From the cell containing the given text, extract its center point as (X, Y) coordinate. 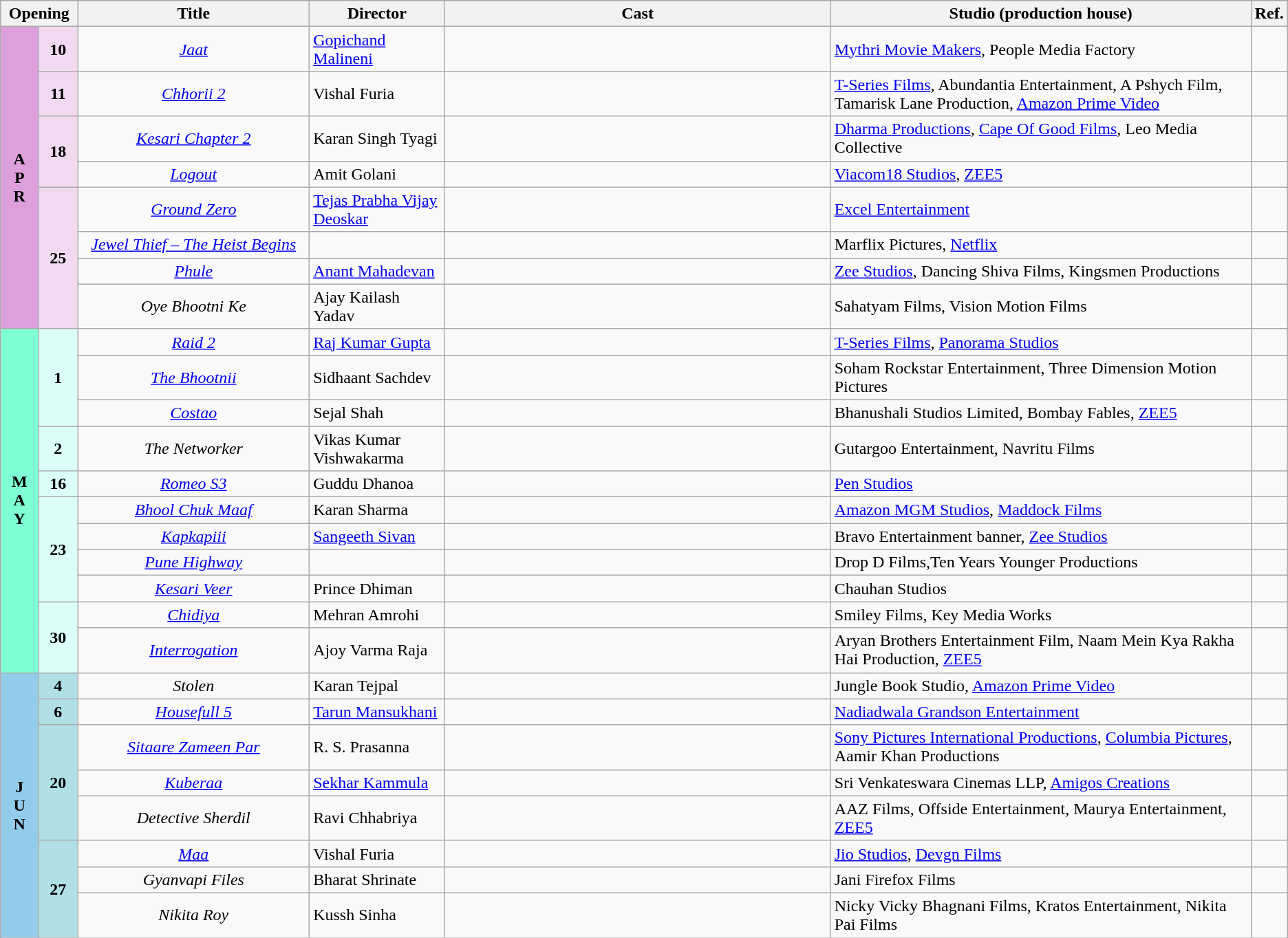
25 (58, 258)
Ajay Kailash Yadav (377, 307)
Detective Sherdil (194, 818)
AAZ Films, Offside Entertainment, Maurya Entertainment, ZEE5 (1040, 818)
Mehran Amrohi (377, 615)
Kuberaa (194, 783)
Bhanushali Studios Limited, Bombay Fables, ZEE5 (1040, 413)
Logout (194, 174)
Opening (39, 14)
Karan Sharma (377, 510)
The Networker (194, 448)
Mythri Movie Makers, People Media Factory (1040, 50)
Sony Pictures International Productions, Columbia Pictures, Aamir Khan Productions (1040, 747)
Drop D Films,Ten Years Younger Productions (1040, 563)
R. S. Prasanna (377, 747)
T-Series Films, Abundantia Entertainment, A Pshych Film, Tamarisk Lane Production, Amazon Prime Video (1040, 94)
23 (58, 549)
Karan Tejpal (377, 686)
Sekhar Kammula (377, 783)
Chauhan Studios (1040, 589)
Sejal Shah (377, 413)
Interrogation (194, 651)
Guddu Dhanoa (377, 484)
Cast (637, 14)
Chhorii 2 (194, 94)
T-Series Films, Panorama Studios (1040, 342)
6 (58, 712)
Stolen (194, 686)
Title (194, 14)
Sri Venkateswara Cinemas LLP, Amigos Creations (1040, 783)
Kapkapiii (194, 536)
Housefull 5 (194, 712)
20 (58, 783)
1 (58, 377)
Pune Highway (194, 563)
Jio Studios, Devgn Films (1040, 853)
Excel Entertainment (1040, 209)
Kesari Chapter 2 (194, 139)
Ref. (1269, 14)
Costao (194, 413)
30 (58, 637)
Tejas Prabha Vijay Deoskar (377, 209)
Kesari Veer (194, 589)
18 (58, 151)
Jani Firefox Films (1040, 880)
Raj Kumar Gupta (377, 342)
APR (19, 178)
Viacom18 Studios, ZEE5 (1040, 174)
Nicky Vicky Bhagnani Films, Kratos Entertainment, Nikita Pai Films (1040, 915)
Jungle Book Studio, Amazon Prime Video (1040, 686)
Sidhaant Sachdev (377, 377)
Oye Bhootni Ke (194, 307)
16 (58, 484)
Director (377, 14)
Ravi Chhabriya (377, 818)
Amit Golani (377, 174)
Sangeeth Sivan (377, 536)
11 (58, 94)
Gopichand Malineni (377, 50)
Marflix Pictures, Netflix (1040, 245)
JUN (19, 805)
The Bhootnii (194, 377)
Phule (194, 271)
Bhool Chuk Maaf (194, 510)
10 (58, 50)
Kussh Sinha (377, 915)
2 (58, 448)
4 (58, 686)
Gutargoo Entertainment, Navritu Films (1040, 448)
Bravo Entertainment banner, Zee Studios (1040, 536)
Ground Zero (194, 209)
MAY (19, 501)
Zee Studios, Dancing Shiva Films, Kingsmen Productions (1040, 271)
Jaat (194, 50)
Gyanvapi Files (194, 880)
Romeo S3 (194, 484)
Anant Mahadevan (377, 271)
Karan Singh Tyagi (377, 139)
Tarun Mansukhani (377, 712)
Nadiadwala Grandson Entertainment (1040, 712)
Maa (194, 853)
Dharma Productions, Cape Of Good Films, Leo Media Collective (1040, 139)
Nikita Roy (194, 915)
27 (58, 888)
Sitaare Zameen Par (194, 747)
Soham Rockstar Entertainment, Three Dimension Motion Pictures (1040, 377)
Ajoy Varma Raja (377, 651)
Aryan Brothers Entertainment Film, Naam Mein Kya Rakha Hai Production, ZEE5 (1040, 651)
Raid 2 (194, 342)
Studio (production house) (1040, 14)
Smiley Films, Key Media Works (1040, 615)
Pen Studios (1040, 484)
Jewel Thief – The Heist Begins (194, 245)
Bharat Shrinate (377, 880)
Chidiya (194, 615)
Sahatyam Films, Vision Motion Films (1040, 307)
Prince Dhiman (377, 589)
Amazon MGM Studios, Maddock Films (1040, 510)
Vikas Kumar Vishwakarma (377, 448)
